Pinpoint the cell where the given text exists, returning its [X, Y] midpoint coordinate. 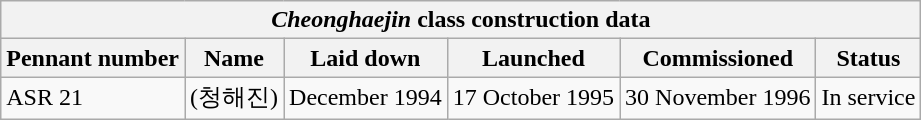
Laid down [366, 58]
(청해진) [234, 98]
Name [234, 58]
30 November 1996 [718, 98]
Status [868, 58]
Cheonghaejin class construction data [461, 20]
December 1994 [366, 98]
ASR 21 [93, 98]
In service [868, 98]
Commissioned [718, 58]
Pennant number [93, 58]
17 October 1995 [533, 98]
Launched [533, 58]
